Identify which cell holds the provided text, then report its (x, y) central coordinate. 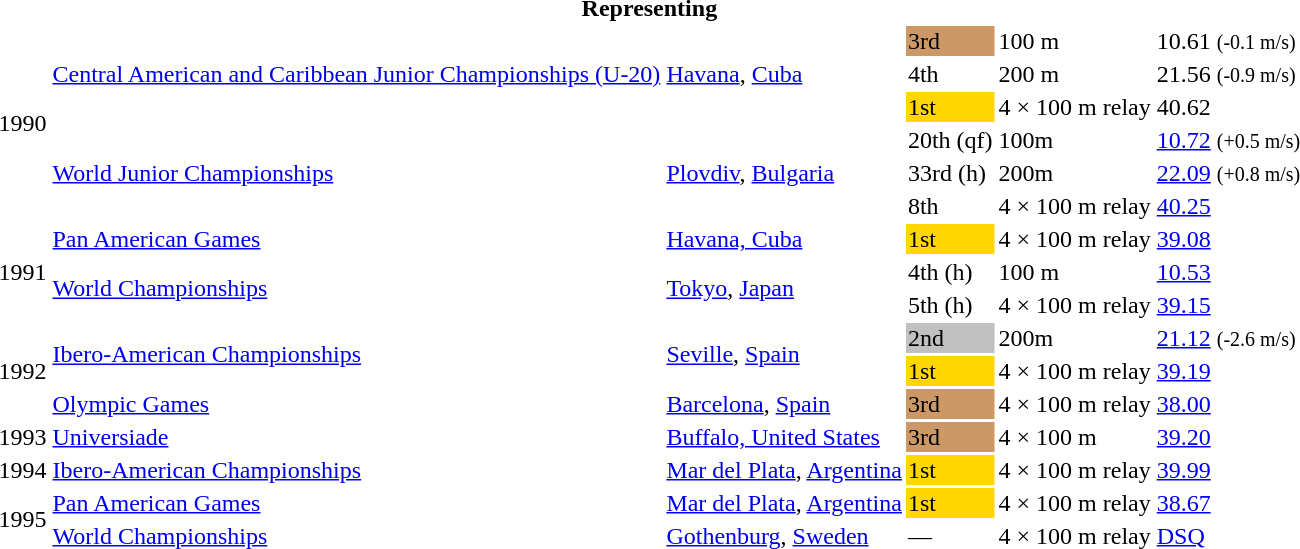
4 × 100 m (1074, 437)
33rd (h) (950, 173)
Universiade (356, 437)
World Championships (356, 288)
Barcelona, Spain (784, 404)
World Junior Championships (356, 173)
2nd (950, 338)
Buffalo, United States (784, 437)
4th (950, 74)
200 m (1074, 74)
100m (1074, 140)
Seville, Spain (784, 354)
Plovdiv, Bulgaria (784, 173)
8th (950, 206)
5th (h) (950, 305)
Central American and Caribbean Junior Championships (U-20) (356, 74)
Tokyo, Japan (784, 288)
Olympic Games (356, 404)
4th (h) (950, 272)
20th (qf) (950, 140)
